From the cell containing the given text, extract its center point as (x, y) coordinate. 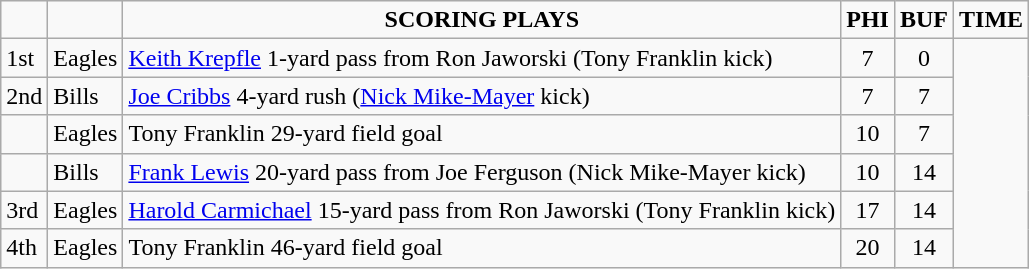
Frank Lewis 20-yard pass from Joe Ferguson (Nick Mike-Mayer kick) (482, 172)
17 (868, 210)
20 (868, 248)
Tony Franklin 29-yard field goal (482, 134)
Joe Cribbs 4-yard rush (Nick Mike-Mayer kick) (482, 96)
Tony Franklin 46-yard field goal (482, 248)
2nd (24, 96)
TIME (992, 20)
Keith Krepfle 1-yard pass from Ron Jaworski (Tony Franklin kick) (482, 58)
0 (924, 58)
Harold Carmichael 15-yard pass from Ron Jaworski (Tony Franklin kick) (482, 210)
1st (24, 58)
PHI (868, 20)
BUF (924, 20)
3rd (24, 210)
4th (24, 248)
SCORING PLAYS (482, 20)
